Return the (X, Y) coordinate for the center point of the cell that contains the specified text.  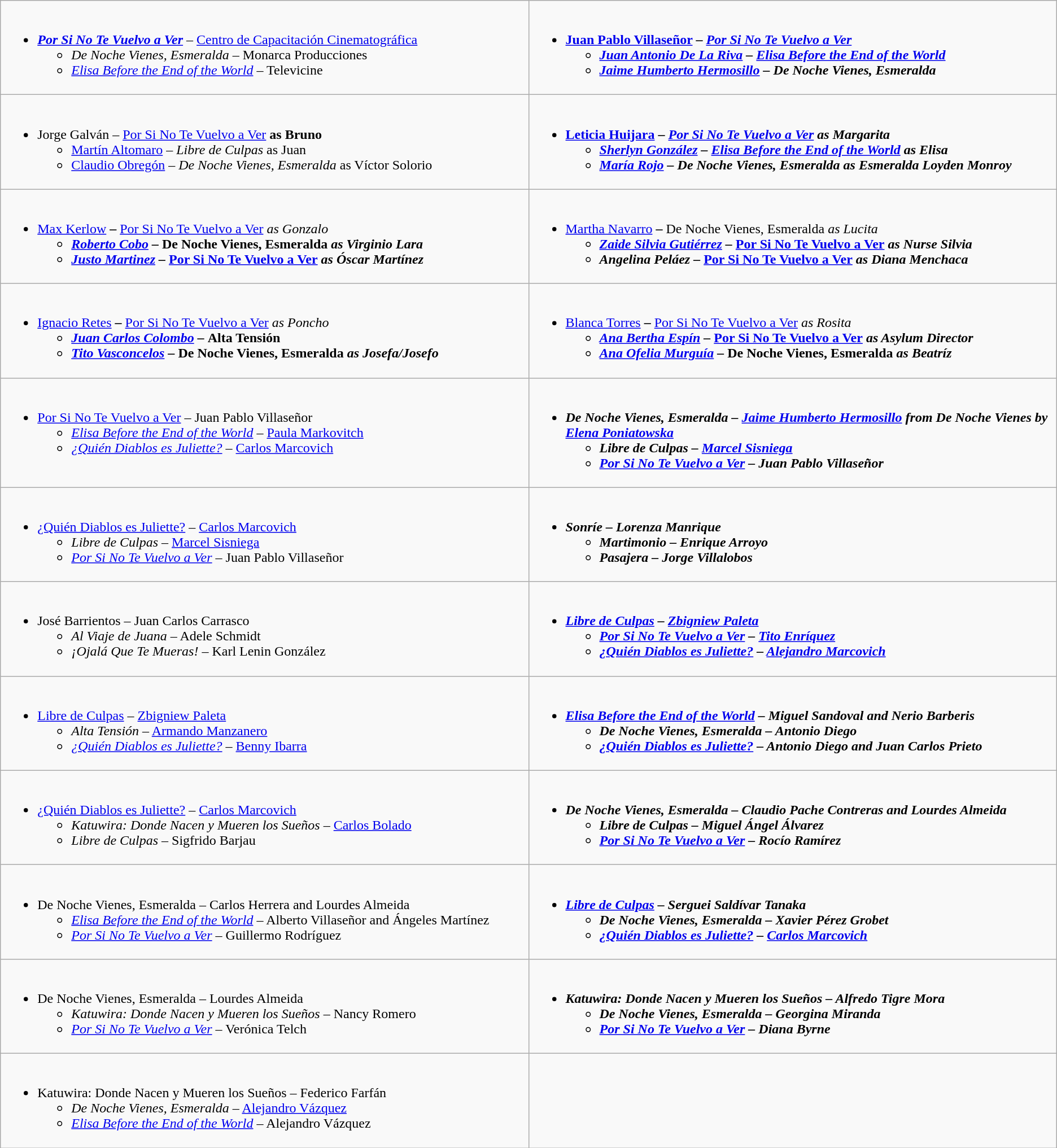
Katuwira: Donde Nacen y Mueren los Sueños – Alfredo Tigre MoraDe Noche Vienes, Esmeralda – Georgina MirandaPor Si No Te Vuelvo a Ver – Diana Byrne (793, 1006)
Libre de Culpas – Zbigniew PaletaAlta Tensión – Armando Manzanero¿Quién Diablos es Juliette? – Benny Ibarra (264, 723)
De Noche Vienes, Esmeralda – Lourdes AlmeidaKatuwira: Donde Nacen y Mueren los Sueños – Nancy RomeroPor Si No Te Vuelvo a Ver – Verónica Telch (264, 1006)
José Barrientos – Juan Carlos CarrascoAl Viaje de Juana – Adele Schmidt¡Ojalá Que Te Mueras! – Karl Lenin González (264, 629)
¿Quién Diablos es Juliette? – Carlos MarcovichKatuwira: Donde Nacen y Mueren los Sueños – Carlos BoladoLibre de Culpas – Sigfrido Barjau (264, 818)
Libre de Culpas – Zbigniew PaletaPor Si No Te Vuelvo a Ver – Tito Enríquez¿Quién Diablos es Juliette? – Alejandro Marcovich (793, 629)
Ignacio Retes – Por Si No Te Vuelvo a Ver as PonchoJuan Carlos Colombo – Alta TensiónTito Vasconcelos – De Noche Vienes, Esmeralda as Josefa/Josefo (264, 331)
Libre de Culpas – Serguei Saldívar TanakaDe Noche Vienes, Esmeralda – Xavier Pérez Grobet¿Quién Diablos es Juliette? – Carlos Marcovich (793, 911)
Sonríe – Lorenza ManriqueMartimonio – Enrique ArroyoPasajera – Jorge Villalobos (793, 534)
Por Si No Te Vuelvo a Ver – Juan Pablo VillaseñorElisa Before the End of the World – Paula Markovitch¿Quién Diablos es Juliette? – Carlos Marcovich (264, 433)
¿Quién Diablos es Juliette? – Carlos MarcovichLibre de Culpas – Marcel SisniegaPor Si No Te Vuelvo a Ver – Juan Pablo Villaseñor (264, 534)
